Return the [X, Y] coordinate for the center point of the cell that contains the specified text.  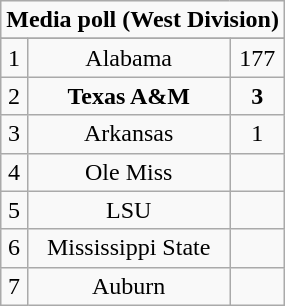
5 [14, 210]
6 [14, 248]
Media poll (West Division) [143, 20]
177 [258, 58]
Arkansas [128, 134]
Auburn [128, 286]
7 [14, 286]
Texas A&M [128, 96]
Ole Miss [128, 172]
LSU [128, 210]
Mississippi State [128, 248]
2 [14, 96]
4 [14, 172]
Alabama [128, 58]
